Search for the cell housing the specified text and yield its (x, y) center coordinate. 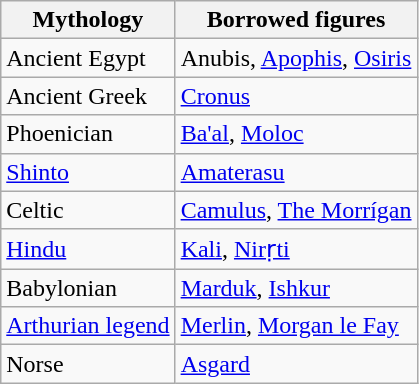
Phoenician (88, 134)
Shinto (88, 172)
Hindu (88, 249)
Kali, Nirṛti (296, 249)
Celtic (88, 210)
Ba'al, Moloc (296, 134)
Merlin, Morgan le Fay (296, 326)
Ancient Greek (88, 96)
Marduk, Ishkur (296, 288)
Camulus, The Morrígan (296, 210)
Amaterasu (296, 172)
Arthurian legend (88, 326)
Mythology (88, 20)
Babylonian (88, 288)
Asgard (296, 364)
Cronus (296, 96)
Borrowed figures (296, 20)
Anubis, Apophis, Osiris (296, 58)
Ancient Egypt (88, 58)
Norse (88, 364)
